Output the [x, y] coordinate of the center of the cell containing the given text.  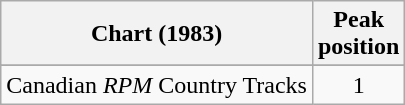
Canadian RPM Country Tracks [157, 85]
Chart (1983) [157, 34]
1 [358, 85]
Peakposition [358, 34]
